From the cell containing the given text, extract its center point as (x, y) coordinate. 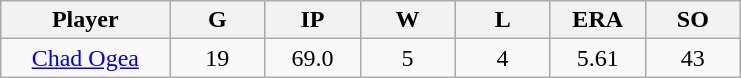
43 (692, 58)
SO (692, 20)
19 (218, 58)
5.61 (598, 58)
IP (312, 20)
Player (86, 20)
Chad Ogea (86, 58)
G (218, 20)
69.0 (312, 58)
5 (408, 58)
W (408, 20)
ERA (598, 20)
4 (502, 58)
L (502, 20)
